Detect which cell encompasses the target text, then output its [x, y] center coordinate. 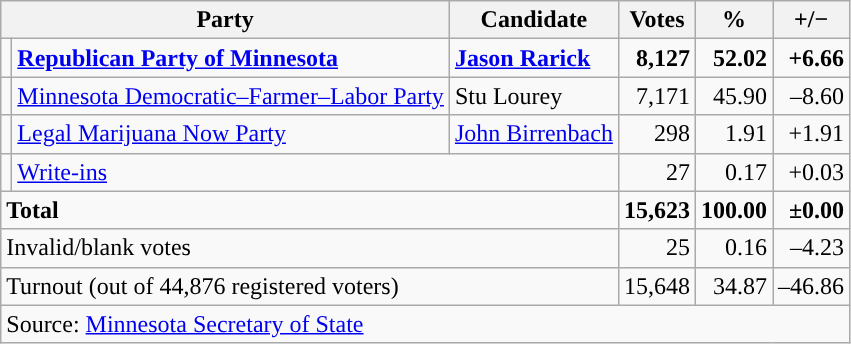
27 [656, 172]
1.91 [734, 134]
0.17 [734, 172]
52.02 [734, 58]
–8.60 [812, 96]
+0.03 [812, 172]
45.90 [734, 96]
% [734, 20]
Jason Rarick [534, 58]
–46.86 [812, 286]
Turnout (out of 44,876 registered voters) [310, 286]
+1.91 [812, 134]
Source: Minnesota Secretary of State [426, 324]
Minnesota Democratic–Farmer–Labor Party [231, 96]
Total [310, 210]
Votes [656, 20]
Stu Lourey [534, 96]
7,171 [656, 96]
Candidate [534, 20]
Party [226, 20]
298 [656, 134]
+/− [812, 20]
100.00 [734, 210]
0.16 [734, 248]
8,127 [656, 58]
Legal Marijuana Now Party [231, 134]
25 [656, 248]
±0.00 [812, 210]
+6.66 [812, 58]
John Birrenbach [534, 134]
–4.23 [812, 248]
Write-ins [316, 172]
Invalid/blank votes [310, 248]
15,648 [656, 286]
34.87 [734, 286]
Republican Party of Minnesota [231, 58]
15,623 [656, 210]
